Search for the cell housing the specified text and yield its [X, Y] center coordinate. 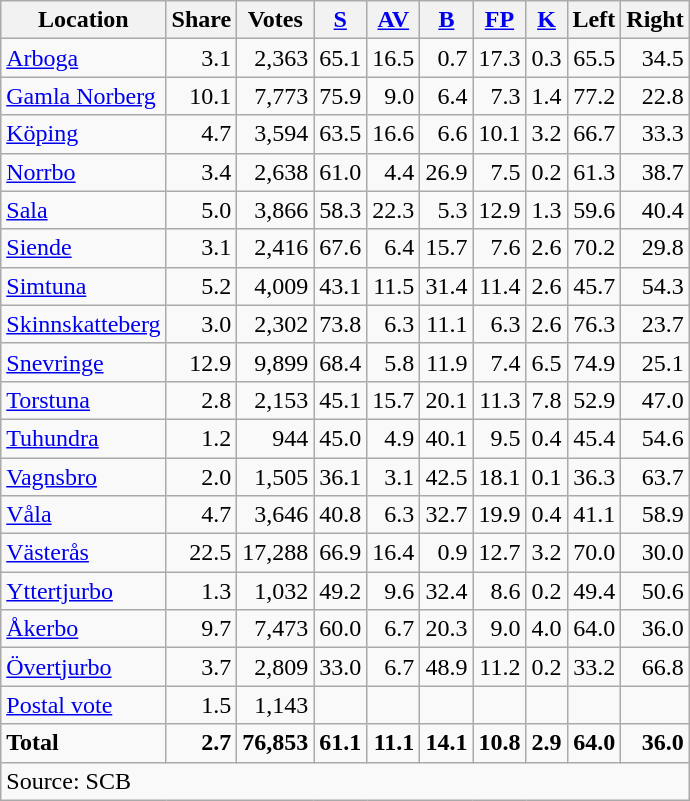
Right [655, 20]
48.9 [446, 667]
65.1 [340, 58]
32.7 [446, 515]
Location [84, 20]
9.7 [202, 629]
Gamla Norberg [84, 96]
74.9 [594, 362]
3.7 [202, 667]
75.9 [340, 96]
1.4 [546, 96]
11.2 [500, 667]
4,009 [276, 286]
3,594 [276, 134]
63.7 [655, 477]
11.4 [500, 286]
K [546, 20]
61.0 [340, 172]
33.2 [594, 667]
63.5 [340, 134]
58.3 [340, 210]
54.6 [655, 438]
11.3 [500, 400]
25.1 [655, 362]
Left [594, 20]
22.5 [202, 553]
1.2 [202, 438]
68.4 [340, 362]
9.5 [500, 438]
43.1 [340, 286]
Simtuna [84, 286]
Postal vote [84, 705]
45.0 [340, 438]
52.9 [594, 400]
50.6 [655, 591]
60.0 [340, 629]
2,416 [276, 248]
6.5 [546, 362]
77.2 [594, 96]
Tuhundra [84, 438]
14.1 [446, 743]
34.5 [655, 58]
16.4 [394, 553]
Source: SCB [345, 781]
38.7 [655, 172]
9.6 [394, 591]
3.0 [202, 324]
26.9 [446, 172]
59.6 [594, 210]
76,853 [276, 743]
1.5 [202, 705]
11.5 [394, 286]
B [446, 20]
Sala [84, 210]
70.0 [594, 553]
Åkerbo [84, 629]
7,473 [276, 629]
Köping [84, 134]
0.9 [446, 553]
7.3 [500, 96]
66.8 [655, 667]
AV [394, 20]
7,773 [276, 96]
5.0 [202, 210]
65.5 [594, 58]
2,302 [276, 324]
49.2 [340, 591]
7.4 [500, 362]
Yttertjurbo [84, 591]
Share [202, 20]
4.0 [546, 629]
5.3 [446, 210]
2.7 [202, 743]
54.3 [655, 286]
16.6 [394, 134]
7.6 [500, 248]
8.6 [500, 591]
49.4 [594, 591]
45.1 [340, 400]
3,646 [276, 515]
6.6 [446, 134]
Total [84, 743]
36.1 [340, 477]
17,288 [276, 553]
47.0 [655, 400]
40.4 [655, 210]
2,153 [276, 400]
4.4 [394, 172]
1,032 [276, 591]
22.3 [394, 210]
1,143 [276, 705]
9,899 [276, 362]
31.4 [446, 286]
S [340, 20]
16.5 [394, 58]
67.6 [340, 248]
Torstuna [84, 400]
Övertjurbo [84, 667]
2.0 [202, 477]
Norrbo [84, 172]
Skinnskatteberg [84, 324]
73.8 [340, 324]
2.9 [546, 743]
0.7 [446, 58]
2.8 [202, 400]
Votes [276, 20]
66.9 [340, 553]
66.7 [594, 134]
Snevringe [84, 362]
45.7 [594, 286]
40.1 [446, 438]
Våla [84, 515]
33.0 [340, 667]
30.0 [655, 553]
29.8 [655, 248]
40.8 [340, 515]
10.8 [500, 743]
0.1 [546, 477]
61.3 [594, 172]
Västerås [84, 553]
7.5 [500, 172]
Siende [84, 248]
2,363 [276, 58]
41.1 [594, 515]
17.3 [500, 58]
2,809 [276, 667]
76.3 [594, 324]
32.4 [446, 591]
23.7 [655, 324]
18.1 [500, 477]
45.4 [594, 438]
3.4 [202, 172]
5.8 [394, 362]
FP [500, 20]
70.2 [594, 248]
944 [276, 438]
0.3 [546, 58]
4.9 [394, 438]
20.3 [446, 629]
3,866 [276, 210]
12.7 [500, 553]
22.8 [655, 96]
7.8 [546, 400]
61.1 [340, 743]
58.9 [655, 515]
5.2 [202, 286]
1,505 [276, 477]
2,638 [276, 172]
36.3 [594, 477]
42.5 [446, 477]
33.3 [655, 134]
20.1 [446, 400]
Arboga [84, 58]
19.9 [500, 515]
Vagnsbro [84, 477]
11.9 [446, 362]
